For the text-containing cell, return its midpoint in [X, Y] coordinate format. 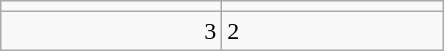
3 [112, 31]
2 [332, 31]
